Capture the cell that displays the provided text and extract its (X, Y) central coordinate. 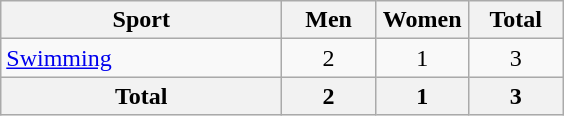
Sport (142, 20)
Women (422, 20)
Swimming (142, 58)
Men (329, 20)
